Scan for the cell matching the given text and deliver its (x, y) coordinate at center. 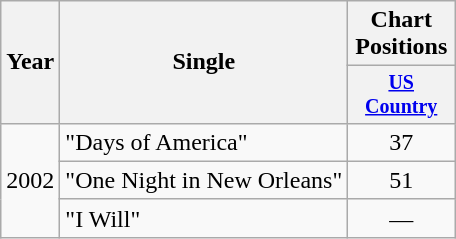
37 (402, 142)
— (402, 218)
US Country (402, 94)
"I Will" (204, 218)
Year (30, 62)
Chart Positions (402, 34)
Single (204, 62)
"One Night in New Orleans" (204, 180)
2002 (30, 180)
"Days of America" (204, 142)
51 (402, 180)
